Locate the cell with the specified text and output its (x, y) center coordinate. 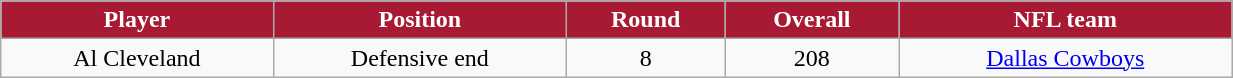
208 (812, 58)
Defensive end (420, 58)
8 (645, 58)
NFL team (1066, 20)
Al Cleveland (137, 58)
Round (645, 20)
Position (420, 20)
Overall (812, 20)
Player (137, 20)
Dallas Cowboys (1066, 58)
